Scan for the cell matching the given text and deliver its (x, y) coordinate at center. 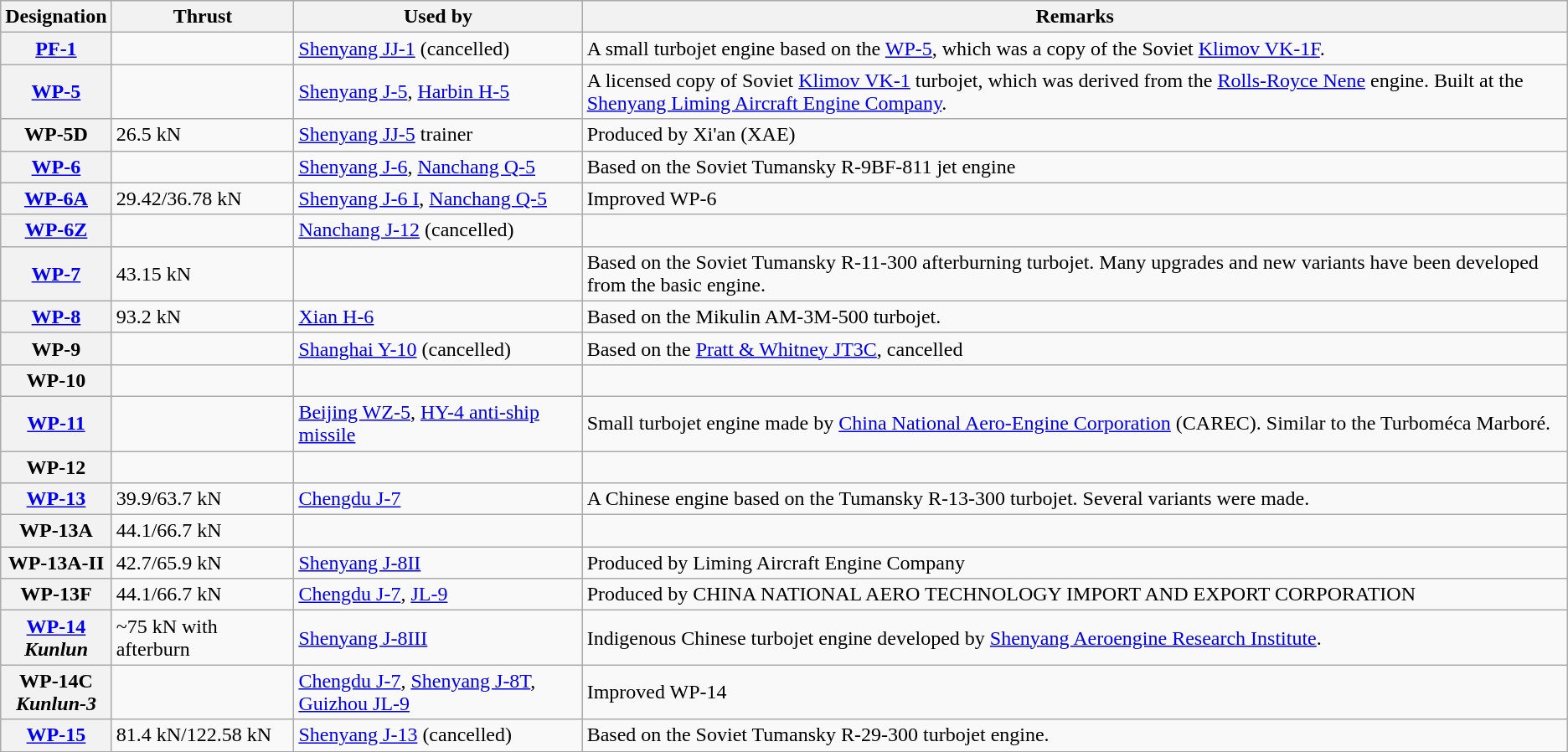
WP-7 (56, 273)
Chengdu J-7, JL-9 (438, 595)
Xian H-6 (438, 317)
Used by (438, 17)
26.5 kN (203, 135)
Produced by Liming Aircraft Engine Company (1075, 563)
WP-15 (56, 735)
Shenyang J-8II (438, 563)
Thrust (203, 17)
WP-8 (56, 317)
Shanghai Y-10 (cancelled) (438, 348)
WP-13A (56, 531)
Based on the Pratt & Whitney JT3C, cancelled (1075, 348)
PF-1 (56, 49)
Based on the Soviet Tumansky R-11-300 afterburning turbojet. Many upgrades and new variants have been developed from the basic engine. (1075, 273)
42.7/65.9 kN (203, 563)
WP-6 (56, 167)
WP-13A-II (56, 563)
Shenyang J-13 (cancelled) (438, 735)
29.42/36.78 kN (203, 198)
WP-12 (56, 466)
Shenyang JJ-5 trainer (438, 135)
Designation (56, 17)
WP-6Z (56, 230)
~75 kN with afterburn (203, 638)
WP-11 (56, 424)
Based on the Mikulin AM-3M-500 turbojet. (1075, 317)
Remarks (1075, 17)
WP-13 (56, 499)
39.9/63.7 kN (203, 499)
WP-9 (56, 348)
93.2 kN (203, 317)
Shenyang J-5, Harbin H-5 (438, 92)
43.15 kN (203, 273)
WP-14Kunlun (56, 638)
Based on the Soviet Tumansky R-29-300 turbojet engine. (1075, 735)
WP-14CKunlun-3 (56, 692)
Shenyang J-6, Nanchang Q-5 (438, 167)
Shenyang J-8III (438, 638)
Based on the Soviet Tumansky R-9BF-811 jet engine (1075, 167)
Produced by CHINA NATIONAL AERO TECHNOLOGY IMPORT AND EXPORT CORPORATION (1075, 595)
Improved WP-6 (1075, 198)
A Chinese engine based on the Tumansky R-13-300 turbojet. Several variants were made. (1075, 499)
Small turbojet engine made by China National Aero-Engine Corporation (CAREC). Similar to the Turboméca Marboré. (1075, 424)
Improved WP-14 (1075, 692)
WP-13F (56, 595)
Beijing WZ-5, HY-4 anti-ship missile (438, 424)
WP-5 (56, 92)
WP-10 (56, 380)
A small turbojet engine based on the WP-5, which was a copy of the Soviet Klimov VK-1F. (1075, 49)
Indigenous Chinese turbojet engine developed by Shenyang Aeroengine Research Institute. (1075, 638)
Shenyang J-6 I, Nanchang Q-5 (438, 198)
Chengdu J-7, Shenyang J-8T, Guizhou JL-9 (438, 692)
Chengdu J-7 (438, 499)
Nanchang J-12 (cancelled) (438, 230)
WP-5D (56, 135)
81.4 kN/122.58 kN (203, 735)
Shenyang JJ-1 (cancelled) (438, 49)
Produced by Xi'an (XAE) (1075, 135)
WP-6A (56, 198)
